Return the (x, y) coordinate for the center point of the cell that contains the specified text.  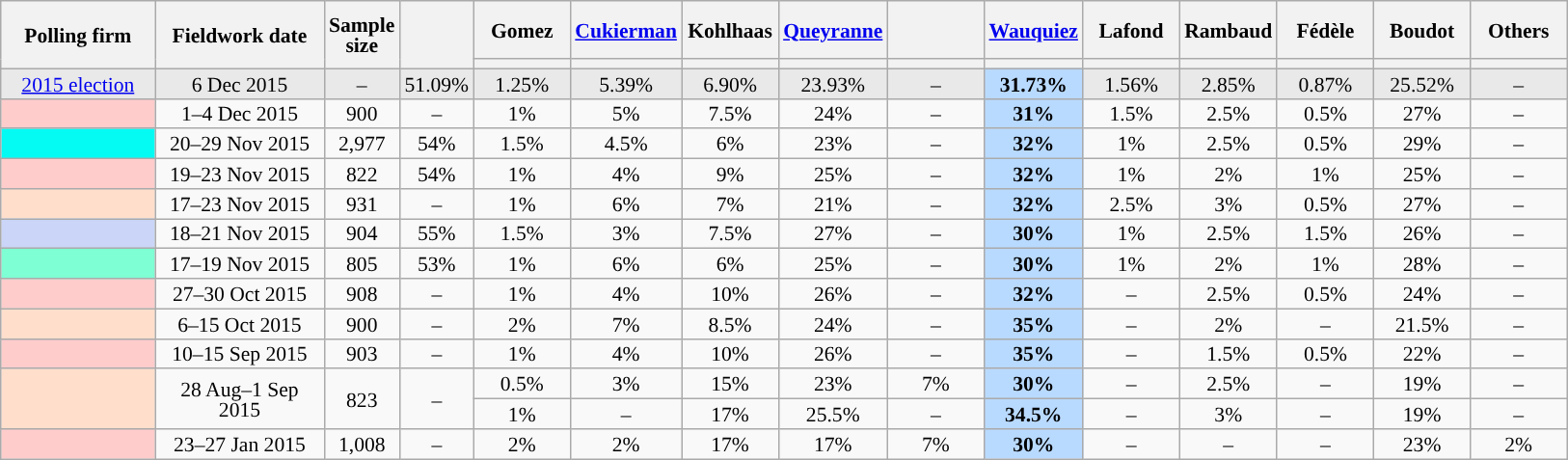
10–15 Sep 2015 (239, 353)
Fédèle (1325, 30)
4.5% (626, 145)
822 (362, 174)
17–23 Nov 2015 (239, 204)
21% (833, 204)
Others (1519, 30)
5.39% (626, 83)
Kohlhaas (730, 30)
Boudot (1422, 30)
17–19 Nov 2015 (239, 264)
904 (362, 233)
25.5% (833, 415)
805 (362, 264)
27–30 Oct 2015 (239, 293)
2.85% (1229, 83)
8.5% (730, 324)
Gomez (522, 30)
6–15 Oct 2015 (239, 324)
31.73% (1033, 83)
28% (1422, 264)
34.5% (1033, 415)
2015 election (78, 83)
20–29 Nov 2015 (239, 145)
21.5% (1422, 324)
28 Aug–1 Sep 2015 (239, 399)
23.93% (833, 83)
Queyranne (833, 30)
18–21 Nov 2015 (239, 233)
29% (1422, 145)
Polling firm (78, 35)
23–27 Jan 2015 (239, 444)
55% (436, 233)
31% (1033, 114)
Wauquiez (1033, 30)
908 (362, 293)
53% (436, 264)
Fieldwork date (239, 35)
19–23 Nov 2015 (239, 174)
Lafond (1131, 30)
1.25% (522, 83)
2,977 (362, 145)
6.90% (730, 83)
51.09% (436, 83)
1,008 (362, 444)
5% (626, 114)
823 (362, 399)
903 (362, 353)
Cukierman (626, 30)
0.87% (1325, 83)
Rambaud (1229, 30)
6 Dec 2015 (239, 83)
931 (362, 204)
Samplesize (362, 35)
1.56% (1131, 83)
22% (1422, 353)
15% (730, 384)
1–4 Dec 2015 (239, 114)
9% (730, 174)
25.52% (1422, 83)
